For the text-containing cell, return its midpoint in [X, Y] coordinate format. 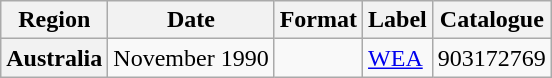
Catalogue [492, 20]
903172769 [492, 58]
November 1990 [191, 58]
Format [318, 20]
Australia [54, 58]
Region [54, 20]
Label [398, 20]
WEA [398, 58]
Date [191, 20]
